Detect which cell encompasses the target text, then output its (X, Y) center coordinate. 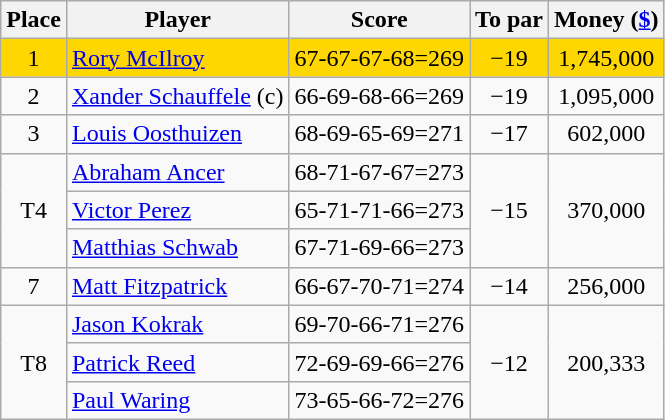
−14 (510, 286)
370,000 (606, 210)
72-69-69-66=276 (380, 362)
Matt Fitzpatrick (178, 286)
3 (34, 134)
256,000 (606, 286)
Matthias Schwab (178, 248)
Louis Oosthuizen (178, 134)
69-70-66-71=276 (380, 324)
65-71-71-66=273 (380, 210)
Money ($) (606, 20)
Jason Kokrak (178, 324)
7 (34, 286)
Rory McIlroy (178, 58)
−12 (510, 362)
1 (34, 58)
Patrick Reed (178, 362)
73-65-66-72=276 (380, 400)
Abraham Ancer (178, 172)
1,095,000 (606, 96)
T4 (34, 210)
Player (178, 20)
66-67-70-71=274 (380, 286)
67-67-67-68=269 (380, 58)
To par (510, 20)
Xander Schauffele (c) (178, 96)
Score (380, 20)
−15 (510, 210)
200,333 (606, 362)
2 (34, 96)
T8 (34, 362)
−17 (510, 134)
602,000 (606, 134)
Victor Perez (178, 210)
68-71-67-67=273 (380, 172)
66-69-68-66=269 (380, 96)
1,745,000 (606, 58)
Place (34, 20)
68-69-65-69=271 (380, 134)
Paul Waring (178, 400)
67-71-69-66=273 (380, 248)
